Detect which cell encompasses the target text, then output its [X, Y] center coordinate. 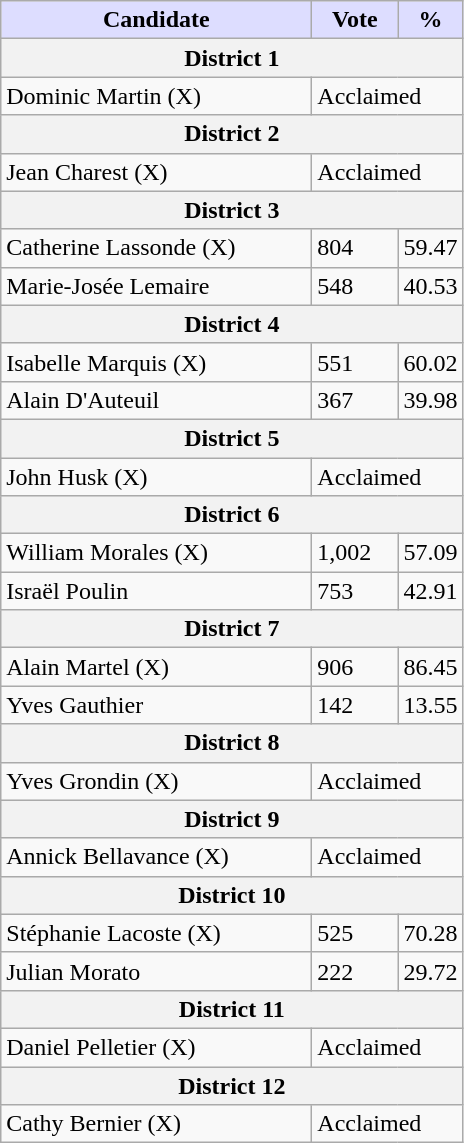
13.55 [430, 705]
86.45 [430, 667]
Yves Grondin (X) [156, 781]
Israël Poulin [156, 591]
Alain D'Auteuil [156, 400]
Marie-Josée Lemaire [156, 286]
39.98 [430, 400]
70.28 [430, 933]
District 4 [232, 324]
804 [355, 248]
42.91 [430, 591]
District 7 [232, 629]
29.72 [430, 971]
District 1 [232, 58]
60.02 [430, 362]
Vote [355, 20]
District 2 [232, 134]
Stéphanie Lacoste (X) [156, 933]
Annick Bellavance (X) [156, 857]
40.53 [430, 286]
Alain Martel (X) [156, 667]
Julian Morato [156, 971]
Candidate [156, 20]
548 [355, 286]
Jean Charest (X) [156, 172]
906 [355, 667]
Daniel Pelletier (X) [156, 1047]
Isabelle Marquis (X) [156, 362]
% [430, 20]
District 12 [232, 1085]
Dominic Martin (X) [156, 96]
142 [355, 705]
367 [355, 400]
57.09 [430, 553]
Catherine Lassonde (X) [156, 248]
District 8 [232, 743]
222 [355, 971]
1,002 [355, 553]
William Morales (X) [156, 553]
525 [355, 933]
551 [355, 362]
District 6 [232, 515]
59.47 [430, 248]
District 9 [232, 819]
753 [355, 591]
John Husk (X) [156, 477]
District 3 [232, 210]
Yves Gauthier [156, 705]
District 11 [232, 1009]
District 5 [232, 438]
Cathy Bernier (X) [156, 1124]
District 10 [232, 895]
